Detect which cell encompasses the target text, then output its (X, Y) center coordinate. 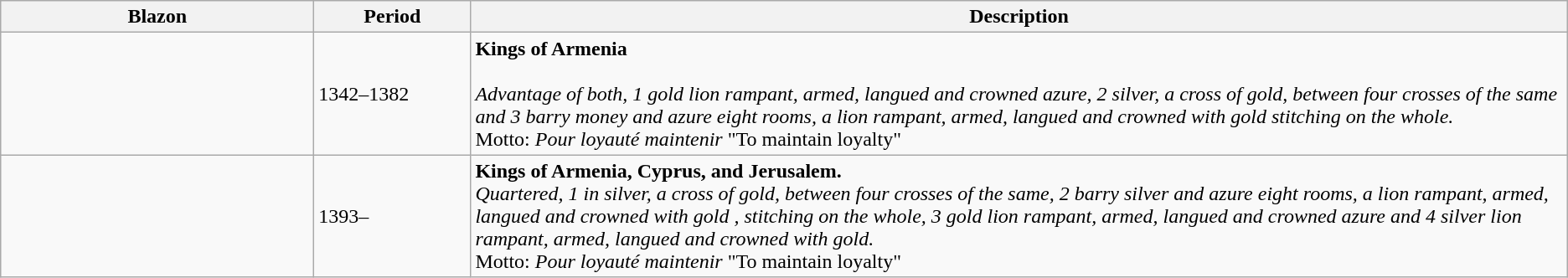
Blazon (157, 17)
Description (1019, 17)
1342–1382 (392, 94)
1393– (392, 216)
Period (392, 17)
